Search for the cell housing the specified text and yield its (X, Y) center coordinate. 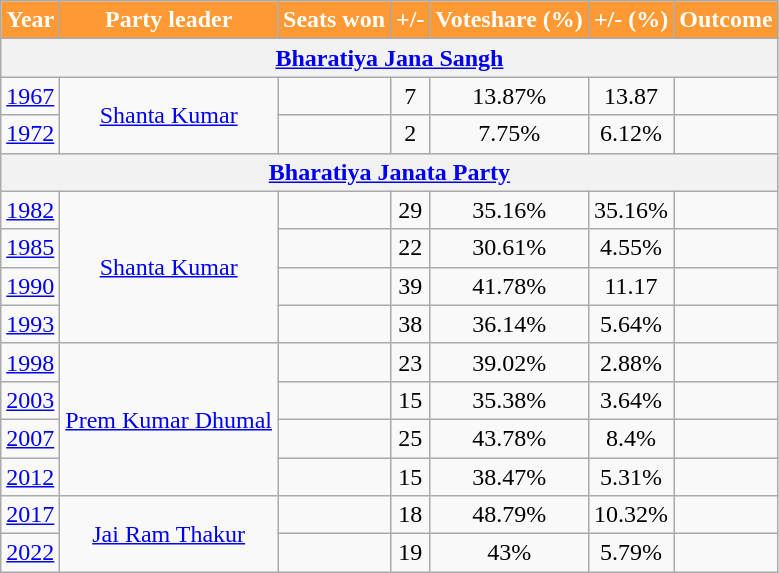
5.79% (630, 553)
Voteshare (%) (509, 20)
19 (410, 553)
2007 (30, 438)
1998 (30, 362)
10.32% (630, 515)
3.64% (630, 400)
Year (30, 20)
2 (410, 134)
Prem Kumar Dhumal (169, 419)
43.78% (509, 438)
1967 (30, 96)
7.75% (509, 134)
48.79% (509, 515)
1972 (30, 134)
5.31% (630, 477)
4.55% (630, 248)
2017 (30, 515)
39 (410, 286)
2022 (30, 553)
Bharatiya Janata Party (390, 172)
Bharatiya Jana Sangh (390, 58)
41.78% (509, 286)
38.47% (509, 477)
1982 (30, 210)
11.17 (630, 286)
25 (410, 438)
18 (410, 515)
2012 (30, 477)
38 (410, 324)
1985 (30, 248)
2.88% (630, 362)
Jai Ram Thakur (169, 534)
23 (410, 362)
8.4% (630, 438)
13.87% (509, 96)
29 (410, 210)
13.87 (630, 96)
+/- (410, 20)
Party leader (169, 20)
+/- (%) (630, 20)
1990 (30, 286)
22 (410, 248)
Seats won (334, 20)
35.38% (509, 400)
7 (410, 96)
39.02% (509, 362)
43% (509, 553)
36.14% (509, 324)
30.61% (509, 248)
5.64% (630, 324)
Outcome (726, 20)
1993 (30, 324)
6.12% (630, 134)
2003 (30, 400)
